Output the [x, y] coordinate of the center of the cell containing the given text.  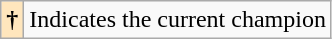
† [12, 20]
Indicates the current champion [178, 20]
